Identify which cell holds the provided text, then report its [X, Y] central coordinate. 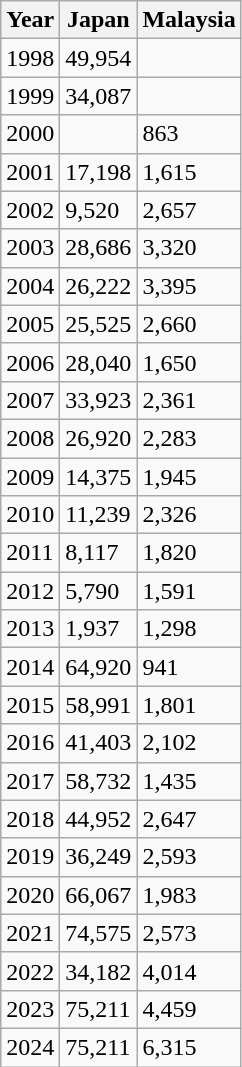
2002 [30, 210]
2010 [30, 515]
2,326 [189, 515]
1999 [30, 96]
2021 [30, 933]
2,657 [189, 210]
26,920 [98, 438]
4,459 [189, 1009]
28,686 [98, 248]
5,790 [98, 591]
2001 [30, 172]
2017 [30, 781]
2,573 [189, 933]
2,593 [189, 857]
1,435 [189, 781]
4,014 [189, 971]
1,801 [189, 705]
2009 [30, 477]
1,650 [189, 362]
2019 [30, 857]
1,820 [189, 553]
26,222 [98, 286]
1,591 [189, 591]
2011 [30, 553]
25,525 [98, 324]
2006 [30, 362]
14,375 [98, 477]
2005 [30, 324]
2004 [30, 286]
Malaysia [189, 20]
2000 [30, 134]
1998 [30, 58]
2020 [30, 895]
3,395 [189, 286]
58,732 [98, 781]
11,239 [98, 515]
2013 [30, 629]
2,361 [189, 400]
2022 [30, 971]
2007 [30, 400]
Year [30, 20]
2023 [30, 1009]
49,954 [98, 58]
44,952 [98, 819]
941 [189, 667]
8,117 [98, 553]
2015 [30, 705]
36,249 [98, 857]
Japan [98, 20]
66,067 [98, 895]
1,983 [189, 895]
3,320 [189, 248]
17,198 [98, 172]
1,298 [189, 629]
33,923 [98, 400]
1,945 [189, 477]
74,575 [98, 933]
2018 [30, 819]
2,660 [189, 324]
2,102 [189, 743]
2003 [30, 248]
2,283 [189, 438]
1,615 [189, 172]
58,991 [98, 705]
1,937 [98, 629]
34,087 [98, 96]
2016 [30, 743]
2012 [30, 591]
2024 [30, 1047]
6,315 [189, 1047]
9,520 [98, 210]
2014 [30, 667]
2008 [30, 438]
863 [189, 134]
2,647 [189, 819]
64,920 [98, 667]
34,182 [98, 971]
28,040 [98, 362]
41,403 [98, 743]
